Extract the (x, y) coordinate from the center of the cell holding the provided text.  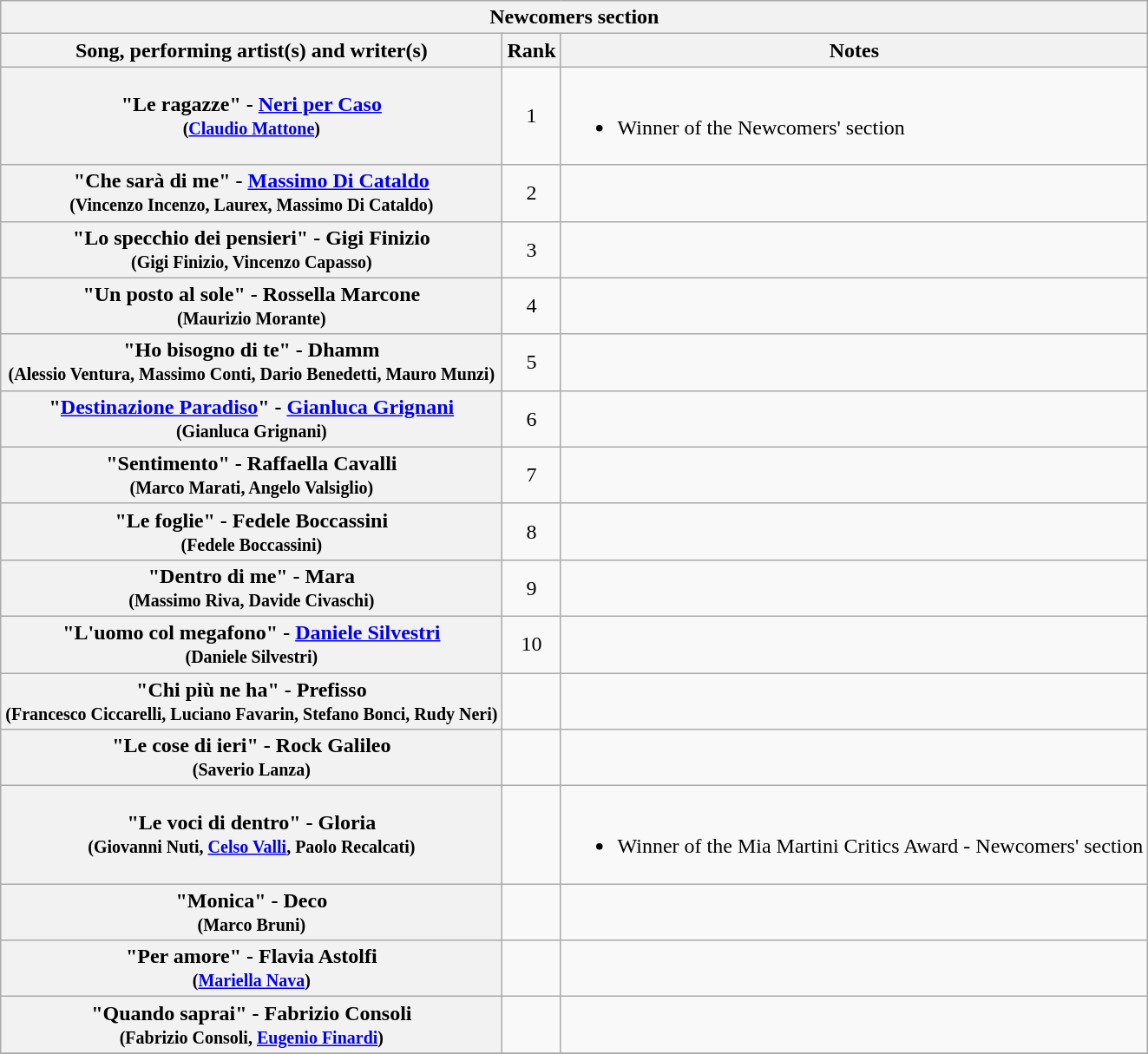
"L'uomo col megafono" - Daniele Silvestri (Daniele Silvestri) (252, 644)
3 (531, 250)
2 (531, 193)
"Le cose di ieri" - Rock Galileo (Saverio Lanza) (252, 758)
"Le ragazze" - Neri per Caso (Claudio Mattone) (252, 116)
Song, performing artist(s) and writer(s) (252, 50)
5 (531, 363)
"Le foglie" - Fedele Boccassini (Fedele Boccassini) (252, 531)
10 (531, 644)
9 (531, 588)
"Chi più ne ha" - Prefisso (Francesco Ciccarelli, Luciano Favarin, Stefano Bonci, Rudy Neri) (252, 701)
6 (531, 418)
"Lo specchio dei pensieri" - Gigi Finizio (Gigi Finizio, Vincenzo Capasso) (252, 250)
"Ho bisogno di te" - Dhamm (Alessio Ventura, Massimo Conti, Dario Benedetti, Mauro Munzi) (252, 363)
Winner of the Newcomers' section (854, 116)
Newcomers section (574, 17)
7 (531, 475)
"Destinazione Paradiso" - Gianluca Grignani (Gianluca Grignani) (252, 418)
1 (531, 116)
"Per amore" - Flavia Astolfi (Mariella Nava) (252, 968)
Notes (854, 50)
"Un posto al sole" - Rossella Marcone (Maurizio Morante) (252, 305)
"Che sarà di me" - Massimo Di Cataldo (Vincenzo Incenzo, Laurex, Massimo Di Cataldo) (252, 193)
"Monica" - Deco (Marco Bruni) (252, 913)
8 (531, 531)
"Quando saprai" - Fabrizio Consoli (Fabrizio Consoli, Eugenio Finardi) (252, 1025)
4 (531, 305)
"Dentro di me" - Mara (Massimo Riva, Davide Civaschi) (252, 588)
"Sentimento" - Raffaella Cavalli (Marco Marati, Angelo Valsiglio) (252, 475)
Rank (531, 50)
Winner of the Mia Martini Critics Award - Newcomers' section (854, 835)
"Le voci di dentro" - Gloria (Giovanni Nuti, Celso Valli, Paolo Recalcati) (252, 835)
